Capture the cell that displays the provided text and extract its (X, Y) central coordinate. 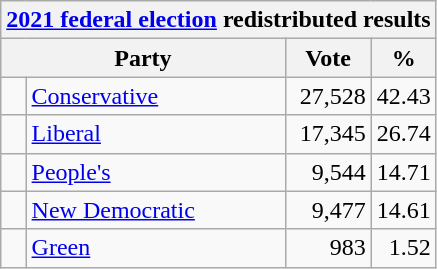
Liberal (156, 134)
27,528 (328, 96)
9,544 (328, 172)
Conservative (156, 96)
2021 federal election redistributed results (218, 20)
42.43 (404, 96)
People's (156, 172)
Green (156, 248)
% (404, 58)
17,345 (328, 134)
983 (328, 248)
New Democratic (156, 210)
26.74 (404, 134)
1.52 (404, 248)
Party (143, 58)
14.71 (404, 172)
9,477 (328, 210)
Vote (328, 58)
14.61 (404, 210)
